Detect which cell encompasses the target text, then output its [X, Y] center coordinate. 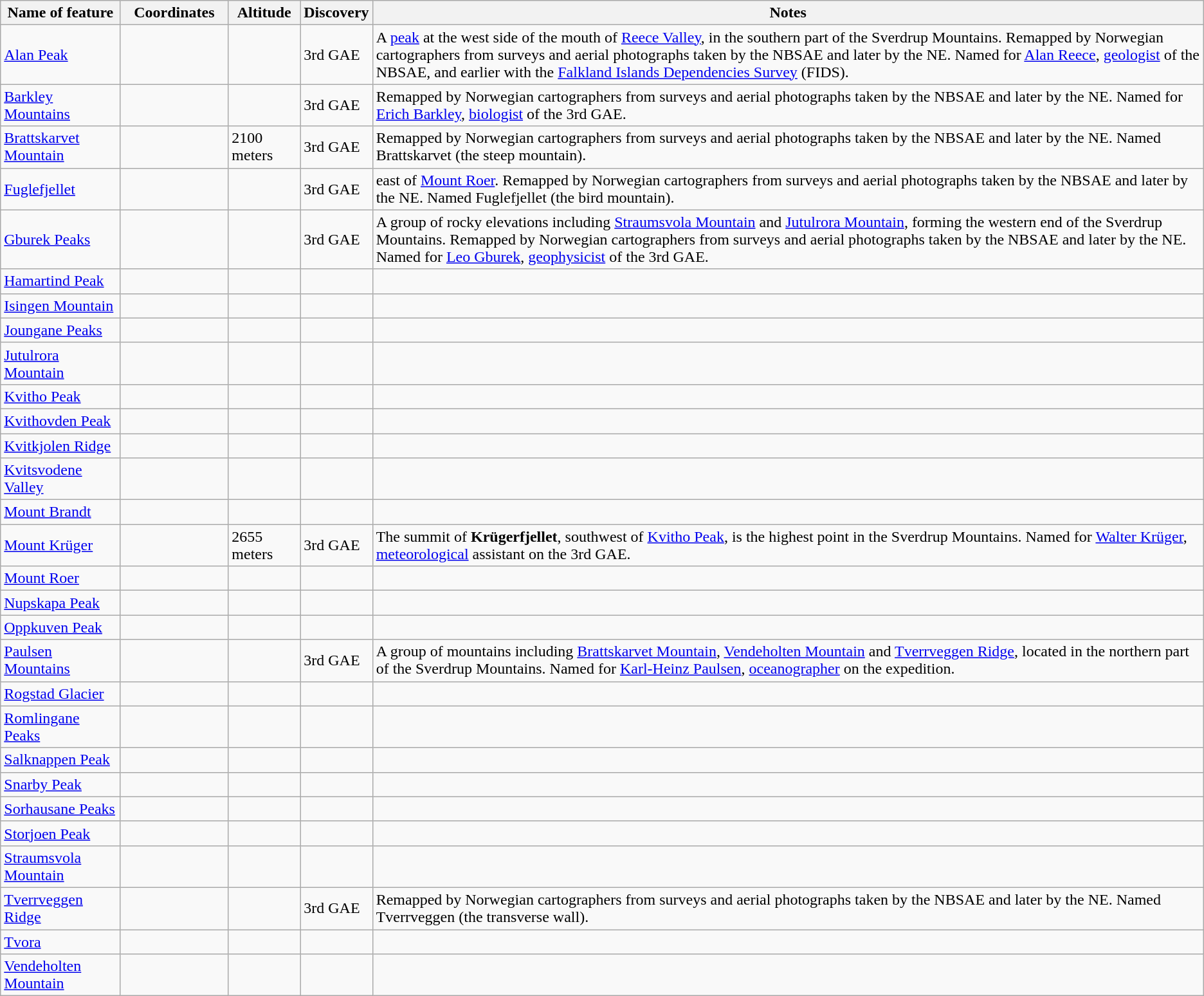
Discovery [336, 13]
Romlingane Peaks [60, 727]
Hamartind Peak [60, 281]
2100 meters [264, 147]
Altitude [264, 13]
Paulsen Mountains [60, 660]
Storjoen Peak [60, 833]
Nupskapa Peak [60, 603]
Straumsvola Mountain [60, 866]
Sorhausane Peaks [60, 809]
Mount Krüger [60, 546]
Fuglefjellet [60, 189]
Kvitkjolen Ridge [60, 446]
Kvithovden Peak [60, 421]
Tverrveggen Ridge [60, 908]
Rogstad Glacier [60, 694]
Kvitho Peak [60, 396]
Mount Roer [60, 578]
Brattskarvet Mountain [60, 147]
Alan Peak [60, 55]
Jutulrora Mountain [60, 363]
Oppkuven Peak [60, 627]
Salknappen Peak [60, 760]
Gburek Peaks [60, 239]
Isingen Mountain [60, 306]
2655 meters [264, 546]
Coordinates [174, 13]
Barkley Mountains [60, 106]
Notes [788, 13]
Tvora [60, 941]
Mount Brandt [60, 512]
Kvitsvodene Valley [60, 479]
Name of feature [60, 13]
Snarby Peak [60, 784]
Vendeholten Mountain [60, 975]
Joungane Peaks [60, 330]
